Return (X, Y) of the center of cell containing provided text 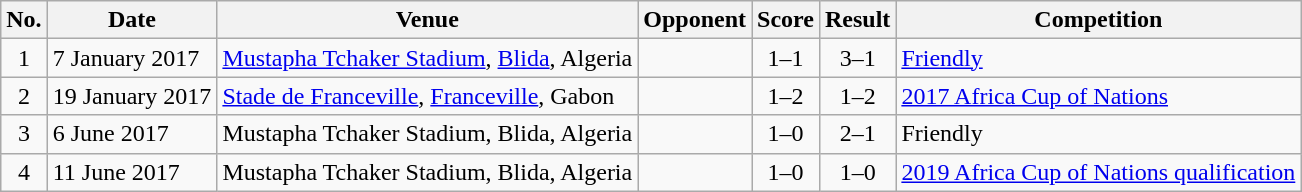
11 June 2017 (132, 172)
Score (786, 20)
2 (24, 96)
7 January 2017 (132, 58)
Result (857, 20)
Venue (428, 20)
19 January 2017 (132, 96)
1 (24, 58)
Competition (1098, 20)
2019 Africa Cup of Nations qualification (1098, 172)
2–1 (857, 134)
3 (24, 134)
2017 Africa Cup of Nations (1098, 96)
Date (132, 20)
1–1 (786, 58)
No. (24, 20)
Stade de Franceville, Franceville, Gabon (428, 96)
4 (24, 172)
3–1 (857, 58)
Opponent (695, 20)
6 June 2017 (132, 134)
